Detect which cell encompasses the target text, then output its [X, Y] center coordinate. 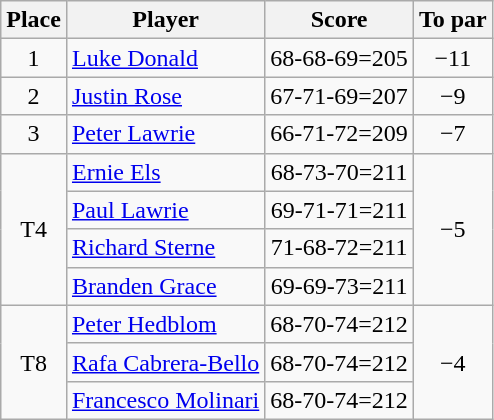
68-73-70=211 [340, 172]
Place [34, 20]
−7 [452, 134]
T8 [34, 362]
Branden Grace [165, 286]
69-69-73=211 [340, 286]
71-68-72=211 [340, 248]
To par [452, 20]
69-71-71=211 [340, 210]
−4 [452, 362]
66-71-72=209 [340, 134]
Rafa Cabrera-Bello [165, 362]
−5 [452, 229]
−11 [452, 58]
68-68-69=205 [340, 58]
2 [34, 96]
67-71-69=207 [340, 96]
Francesco Molinari [165, 400]
Justin Rose [165, 96]
Player [165, 20]
Peter Hedblom [165, 324]
−9 [452, 96]
3 [34, 134]
Peter Lawrie [165, 134]
Score [340, 20]
Luke Donald [165, 58]
Ernie Els [165, 172]
Richard Sterne [165, 248]
1 [34, 58]
T4 [34, 229]
Paul Lawrie [165, 210]
